Detect which cell encompasses the target text, then output its (X, Y) center coordinate. 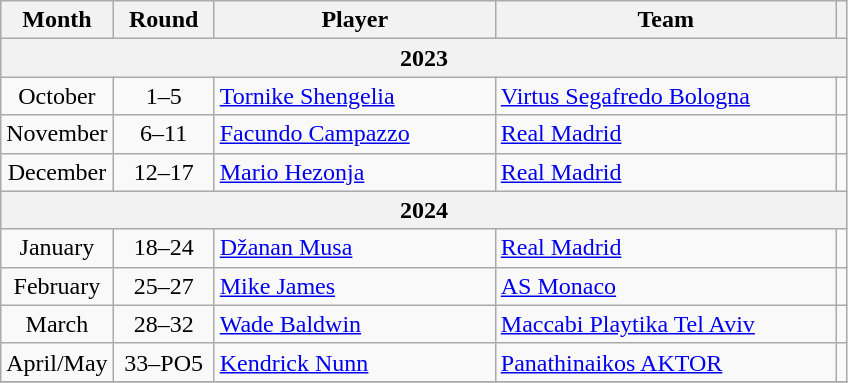
Month (57, 20)
Facundo Campazzo (354, 134)
Wade Baldwin (354, 324)
Round (164, 20)
Kendrick Nunn (354, 362)
Tornike Shengelia (354, 96)
12–17 (164, 172)
Virtus Segafredo Bologna (666, 96)
1–5 (164, 96)
18–24 (164, 248)
October (57, 96)
28–32 (164, 324)
Mike James (354, 286)
AS Monaco (666, 286)
January (57, 248)
December (57, 172)
Džanan Musa (354, 248)
Player (354, 20)
November (57, 134)
2023 (424, 58)
Maccabi Playtika Tel Aviv (666, 324)
6–11 (164, 134)
33–PO5 (164, 362)
Team (666, 20)
Panathinaikos AKTOR (666, 362)
February (57, 286)
Mario Hezonja (354, 172)
March (57, 324)
April/May (57, 362)
2024 (424, 210)
25–27 (164, 286)
